Search for the cell housing the specified text and yield its [X, Y] center coordinate. 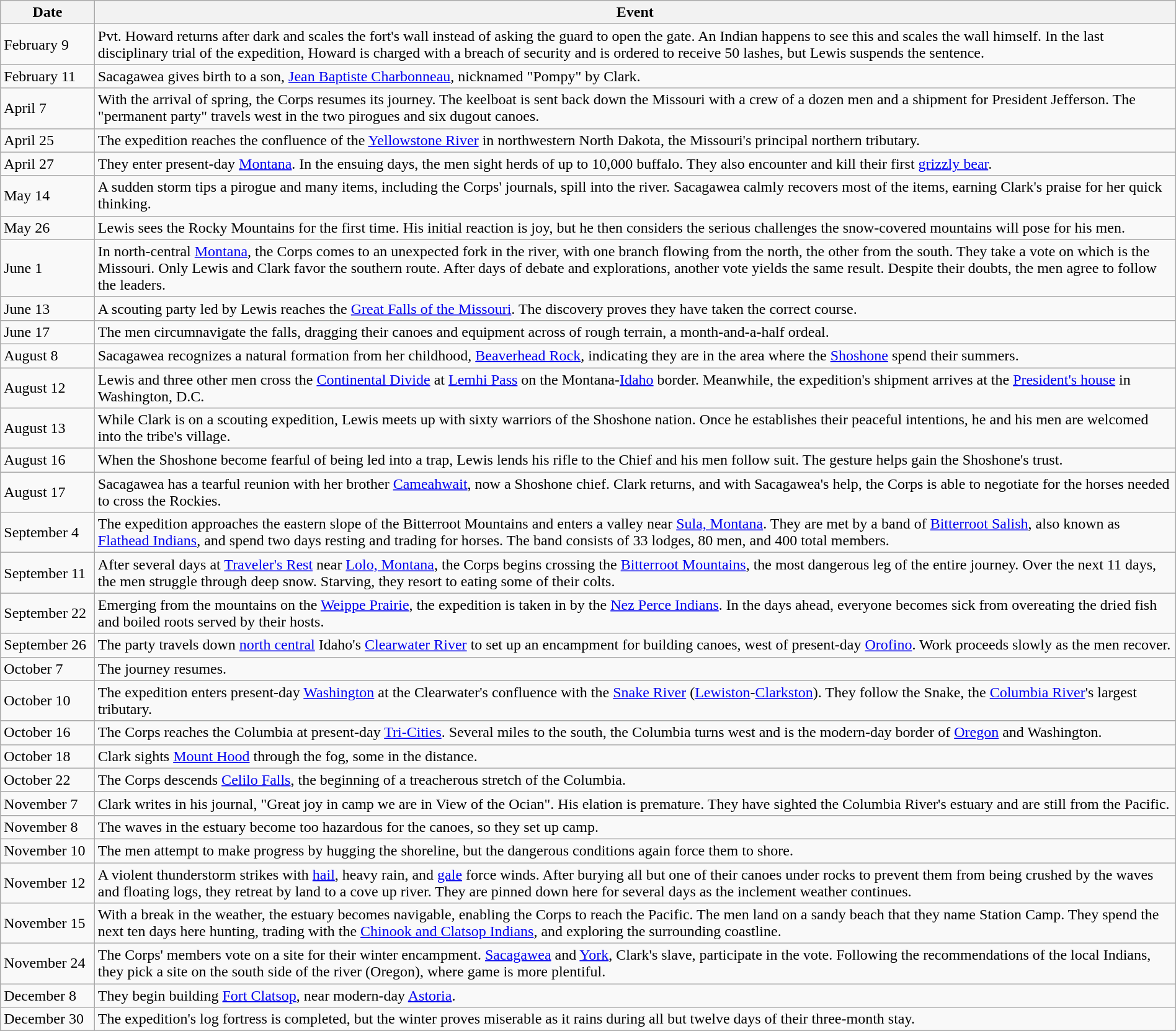
April 7 [48, 108]
November 10 [48, 850]
August 13 [48, 428]
October 16 [48, 733]
October 7 [48, 669]
Clark sights Mount Hood through the fog, some in the distance. [635, 756]
November 24 [48, 964]
September 22 [48, 613]
May 26 [48, 228]
April 25 [48, 140]
November 7 [48, 803]
November 8 [48, 827]
June 13 [48, 308]
August 17 [48, 493]
The journey resumes. [635, 669]
The waves in the estuary become too hazardous for the canoes, so they set up camp. [635, 827]
April 27 [48, 164]
Sacagawea recognizes a natural formation from her childhood, Beaverhead Rock, indicating they are in the area where the Shoshone spend their summers. [635, 355]
A scouting party led by Lewis reaches the Great Falls of the Missouri. The discovery proves they have taken the correct course. [635, 308]
The expedition reaches the confluence of the Yellowstone River in northwestern North Dakota, the Missouri's principal northern tributary. [635, 140]
June 1 [48, 268]
September 11 [48, 573]
Date [48, 12]
August 8 [48, 355]
August 16 [48, 460]
Sacagawea gives birth to a son, Jean Baptiste Charbonneau, nicknamed "Pompy" by Clark. [635, 76]
October 22 [48, 780]
June 17 [48, 332]
They begin building Fort Clatsop, near modern-day Astoria. [635, 996]
September 26 [48, 645]
May 14 [48, 196]
February 9 [48, 45]
November 15 [48, 923]
September 4 [48, 532]
The men circumnavigate the falls, dragging their canoes and equipment across of rough terrain, a month-and-a-half ordeal. [635, 332]
Event [635, 12]
December 8 [48, 996]
The expedition's log fortress is completed, but the winter proves miserable as it rains during all but twelve days of their three-month stay. [635, 1019]
October 18 [48, 756]
February 11 [48, 76]
The men attempt to make progress by hugging the shoreline, but the dangerous conditions again force them to shore. [635, 850]
November 12 [48, 882]
December 30 [48, 1019]
The Corps descends Celilo Falls, the beginning of a treacherous stretch of the Columbia. [635, 780]
August 12 [48, 387]
October 10 [48, 701]
